Return [x, y] of the center of cell containing provided text 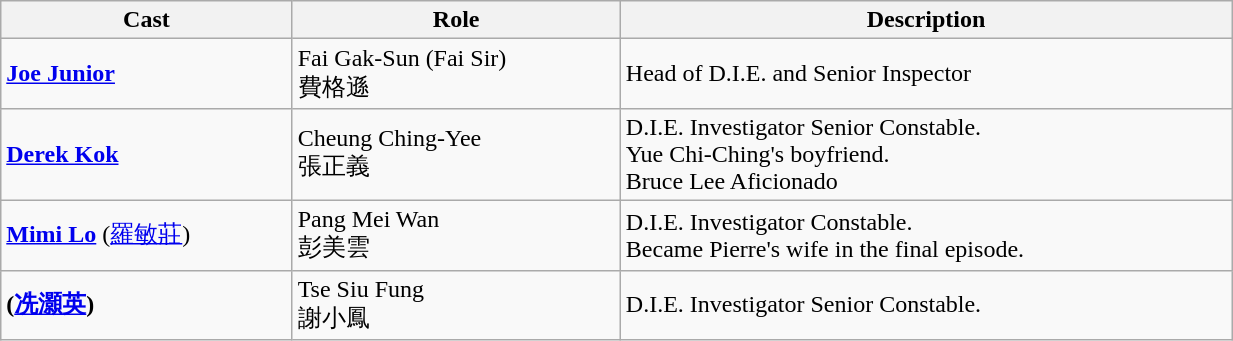
Derek Kok [146, 154]
Tse Siu Fung 謝小鳳 [456, 305]
Cheung Ching-Yee 張正義 [456, 154]
Head of D.I.E. and Senior Inspector [926, 74]
Cast [146, 20]
D.I.E. Investigator Constable. Became Pierre's wife in the final episode. [926, 235]
Description [926, 20]
Mimi Lo (羅敏莊) [146, 235]
D.I.E. Investigator Senior Constable. [926, 305]
Joe Junior [146, 74]
Pang Mei Wan 彭美雲 [456, 235]
Fai Gak-Sun (Fai Sir) 費格遜 [456, 74]
Role [456, 20]
(冼灝英) [146, 305]
D.I.E. Investigator Senior Constable. Yue Chi-Ching's boyfriend. Bruce Lee Aficionado [926, 154]
